Search for the cell housing the specified text and yield its [x, y] center coordinate. 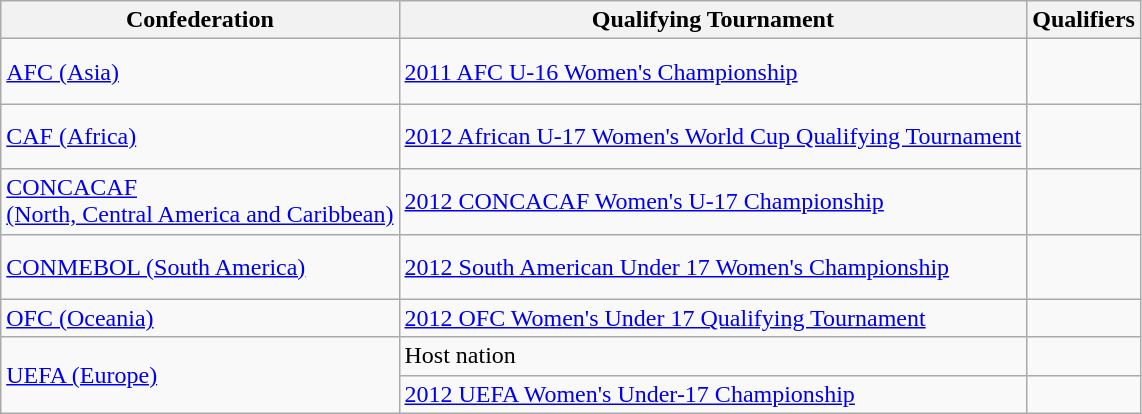
Qualifying Tournament [713, 20]
2012 African U-17 Women's World Cup Qualifying Tournament [713, 136]
UEFA (Europe) [200, 375]
Host nation [713, 356]
CAF (Africa) [200, 136]
2012 UEFA Women's Under-17 Championship [713, 394]
CONCACAF(North, Central America and Caribbean) [200, 202]
Confederation [200, 20]
Qualifiers [1084, 20]
2012 CONCACAF Women's U-17 Championship [713, 202]
OFC (Oceania) [200, 318]
AFC (Asia) [200, 72]
2012 OFC Women's Under 17 Qualifying Tournament [713, 318]
2012 South American Under 17 Women's Championship [713, 266]
CONMEBOL (South America) [200, 266]
2011 AFC U-16 Women's Championship [713, 72]
